Extract the (x, y) coordinate from the center of the cell holding the provided text.  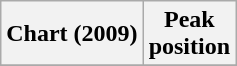
Chart (2009) (72, 34)
Peakposition (189, 34)
